Locate the cell with the specified text and output its (X, Y) center coordinate. 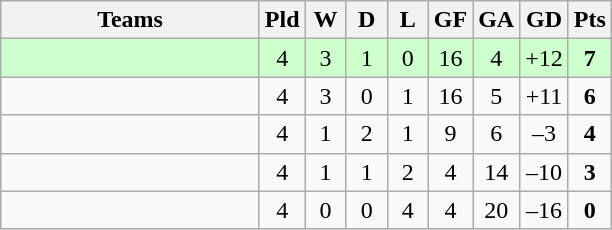
GA (496, 20)
+12 (544, 58)
D (366, 20)
20 (496, 210)
+11 (544, 96)
9 (450, 134)
W (326, 20)
GD (544, 20)
L (408, 20)
Pts (590, 20)
GF (450, 20)
–10 (544, 172)
–16 (544, 210)
7 (590, 58)
14 (496, 172)
–3 (544, 134)
Teams (130, 20)
5 (496, 96)
Pld (282, 20)
